Search for the cell housing the specified text and yield its (X, Y) center coordinate. 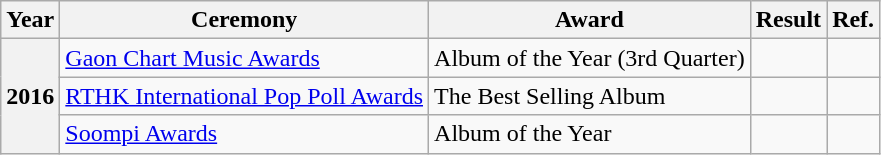
2016 (30, 96)
The Best Selling Album (590, 96)
RTHK International Pop Poll Awards (244, 96)
Gaon Chart Music Awards (244, 58)
Award (590, 20)
Year (30, 20)
Album of the Year (3rd Quarter) (590, 58)
Soompi Awards (244, 134)
Ref. (854, 20)
Album of the Year (590, 134)
Ceremony (244, 20)
Result (788, 20)
